Locate the cell with the specified text and output its (X, Y) center coordinate. 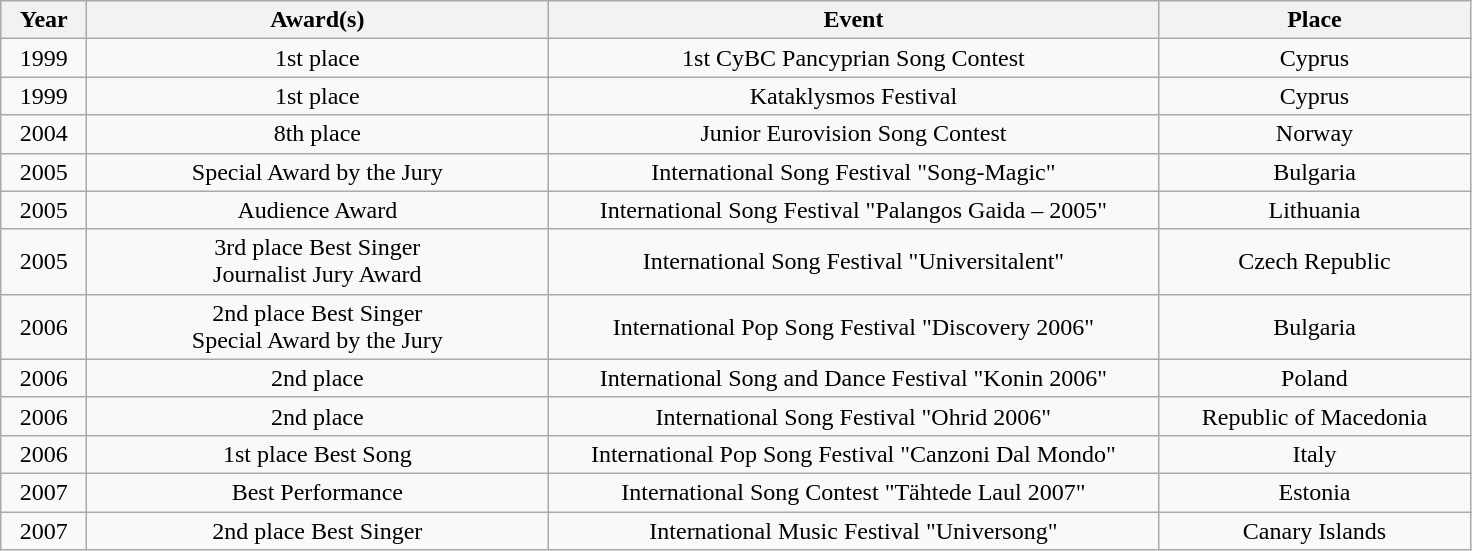
1st place Best Song (318, 454)
Poland (1314, 378)
International Pop Song Festival "Canzoni Dal Mondo" (854, 454)
Kataklysmos Festival (854, 96)
2nd place Best SingerSpecial Award by the Jury (318, 326)
Year (44, 20)
International Song Contest "Tähtede Laul 2007" (854, 492)
2004 (44, 134)
2nd place Best Singer (318, 531)
International Music Festival "Universong" (854, 531)
International Pop Song Festival "Discovery 2006" (854, 326)
International Song Festival "Universitalent" (854, 262)
1st CyBC Pancyprian Song Contest (854, 58)
Republic of Macedonia (1314, 416)
Italy (1314, 454)
Audience Award (318, 210)
3rd place Best SingerJournalist Jury Award (318, 262)
Award(s) (318, 20)
International Song Festival "Ohrid 2006" (854, 416)
Special Award by the Jury (318, 172)
Lithuania (1314, 210)
Norway (1314, 134)
Estonia (1314, 492)
8th place (318, 134)
International Song and Dance Festival "Konin 2006" (854, 378)
Event (854, 20)
Czech Republic (1314, 262)
International Song Festival "Song-Magic" (854, 172)
Best Performance (318, 492)
International Song Festival "Palangos Gaida – 2005" (854, 210)
Canary Islands (1314, 531)
Junior Eurovision Song Contest (854, 134)
Place (1314, 20)
